Extract the [x, y] coordinate from the center of the cell holding the provided text.  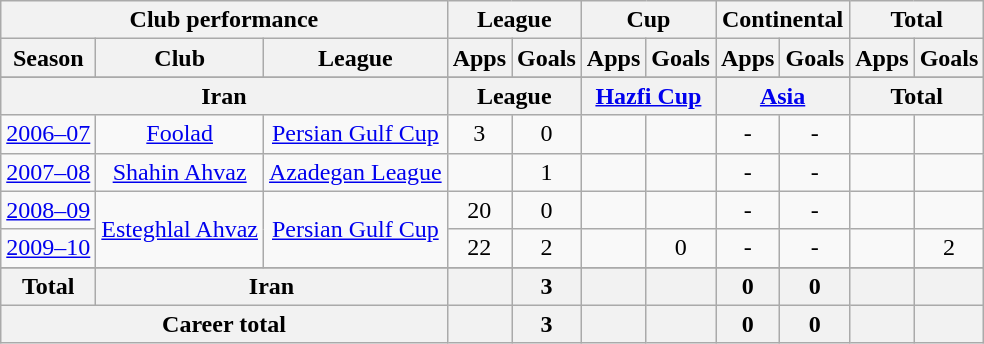
2009–10 [48, 248]
Esteghlal Ahvaz [180, 229]
Continental [783, 20]
1 [547, 172]
Club [180, 58]
Azadegan League [356, 172]
Shahin Ahvaz [180, 172]
2008–09 [48, 210]
Season [48, 58]
Asia [783, 96]
2007–08 [48, 172]
Club performance [224, 20]
2006–07 [48, 134]
Foolad [180, 134]
20 [479, 210]
Career total [224, 324]
22 [479, 248]
Hazfi Cup [648, 96]
Cup [648, 20]
